For the text-containing cell, return its midpoint in [X, Y] coordinate format. 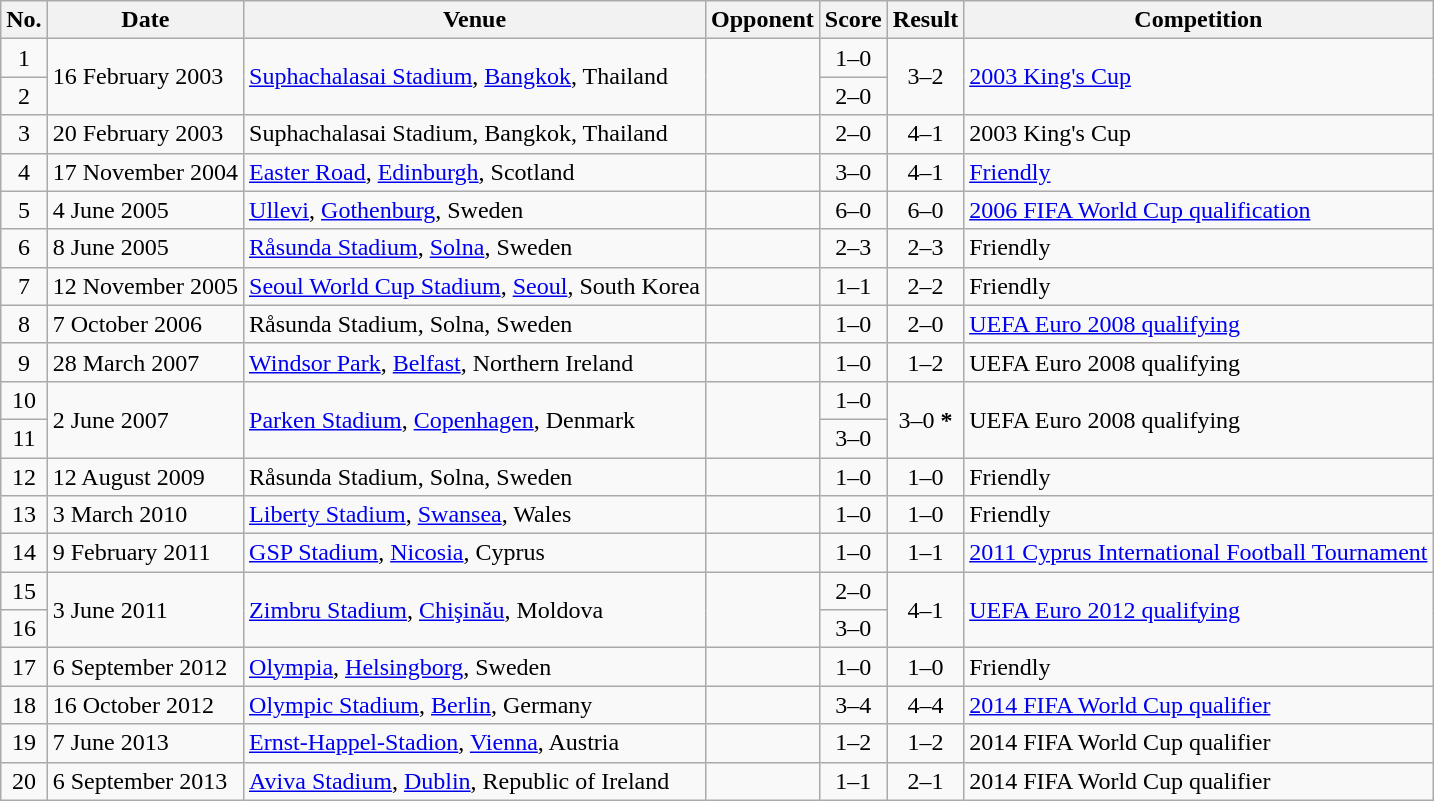
4–4 [925, 705]
7 June 2013 [145, 743]
Seoul World Cup Stadium, Seoul, South Korea [475, 286]
Liberty Stadium, Swansea, Wales [475, 515]
2011 Cyprus International Football Tournament [1198, 553]
28 March 2007 [145, 362]
15 [24, 591]
7 October 2006 [145, 324]
4 [24, 172]
Score [853, 20]
Olympic Stadium, Berlin, Germany [475, 705]
Result [925, 20]
17 [24, 667]
No. [24, 20]
Windsor Park, Belfast, Northern Ireland [475, 362]
16 February 2003 [145, 77]
4 June 2005 [145, 210]
Date [145, 20]
UEFA Euro 2012 qualifying [1198, 610]
6 [24, 248]
Ullevi, Gothenburg, Sweden [475, 210]
8 [24, 324]
18 [24, 705]
9 [24, 362]
3 March 2010 [145, 515]
Opponent [763, 20]
2–2 [925, 286]
12 November 2005 [145, 286]
Aviva Stadium, Dublin, Republic of Ireland [475, 781]
8 June 2005 [145, 248]
6 September 2013 [145, 781]
3–0 * [925, 419]
16 October 2012 [145, 705]
11 [24, 438]
Venue [475, 20]
Zimbru Stadium, Chişinău, Moldova [475, 610]
2 [24, 96]
10 [24, 400]
7 [24, 286]
20 February 2003 [145, 134]
2006 FIFA World Cup qualification [1198, 210]
Parken Stadium, Copenhagen, Denmark [475, 419]
Competition [1198, 20]
6 September 2012 [145, 667]
20 [24, 781]
2 June 2007 [145, 419]
14 [24, 553]
Easter Road, Edinburgh, Scotland [475, 172]
12 August 2009 [145, 477]
Olympia, Helsingborg, Sweden [475, 667]
19 [24, 743]
5 [24, 210]
16 [24, 629]
3 June 2011 [145, 610]
1 [24, 58]
2–1 [925, 781]
GSP Stadium, Nicosia, Cyprus [475, 553]
9 February 2011 [145, 553]
17 November 2004 [145, 172]
3–4 [853, 705]
12 [24, 477]
3–2 [925, 77]
3 [24, 134]
13 [24, 515]
Ernst-Happel-Stadion, Vienna, Austria [475, 743]
